Return (X, Y) of the center of cell containing provided text 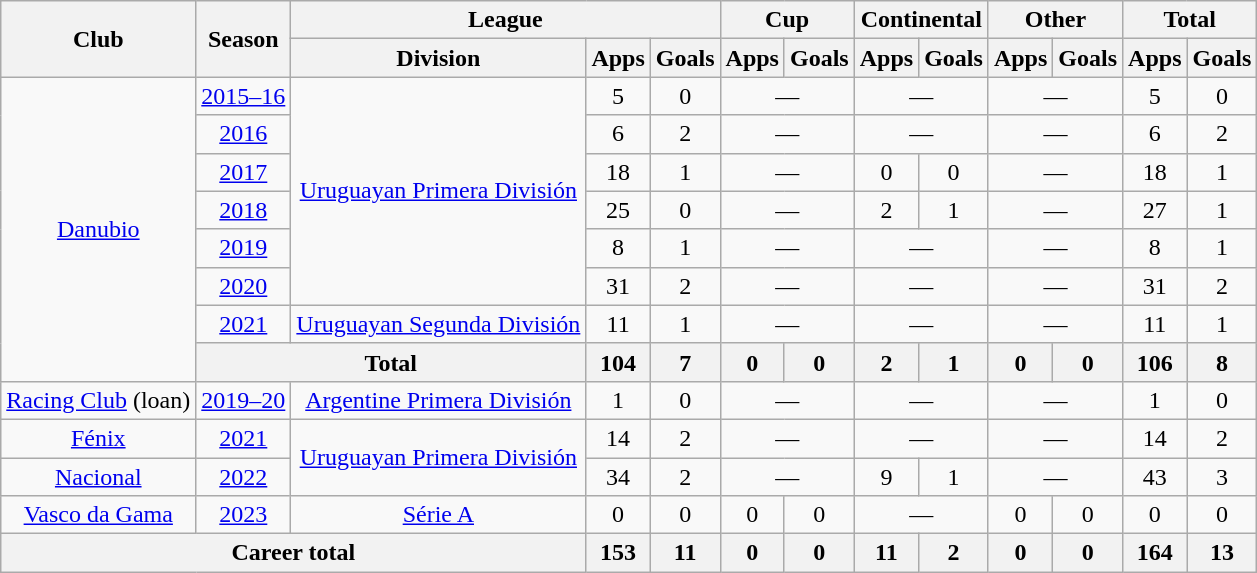
2023 (244, 515)
Série A (438, 515)
153 (618, 553)
Career total (294, 553)
2016 (244, 134)
Nacional (98, 477)
106 (1155, 362)
7 (685, 362)
Vasco da Gama (98, 515)
3 (1222, 477)
9 (886, 477)
Cup (787, 20)
2017 (244, 172)
Division (438, 58)
43 (1155, 477)
27 (1155, 210)
Fénix (98, 438)
13 (1222, 553)
Danubio (98, 229)
34 (618, 477)
25 (618, 210)
Club (98, 39)
Other (1055, 20)
Racing Club (loan) (98, 400)
Continental (921, 20)
2015–16 (244, 96)
Argentine Primera División (438, 400)
Uruguayan Segunda División (438, 324)
104 (618, 362)
2019–20 (244, 400)
2020 (244, 286)
2018 (244, 210)
2019 (244, 248)
League (506, 20)
Season (244, 39)
2022 (244, 477)
164 (1155, 553)
